From the cell containing the given text, extract its center point as [x, y] coordinate. 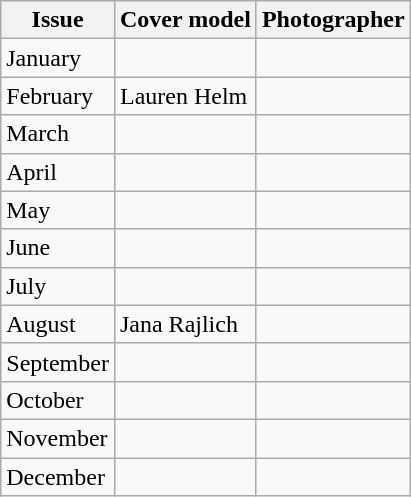
March [58, 134]
Issue [58, 20]
Lauren Helm [185, 96]
July [58, 286]
Cover model [185, 20]
November [58, 438]
May [58, 210]
December [58, 477]
October [58, 400]
August [58, 324]
September [58, 362]
February [58, 96]
April [58, 172]
Photographer [333, 20]
January [58, 58]
Jana Rajlich [185, 324]
June [58, 248]
